Determine the [X, Y] coordinate at the center of the cell enclosing the given text.  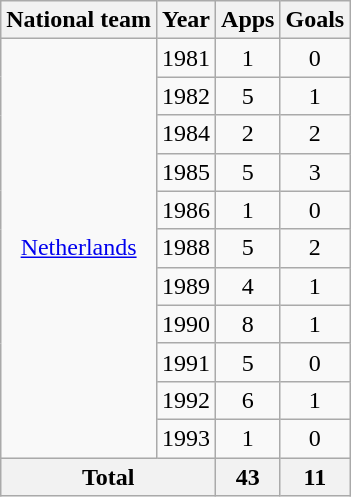
Goals [315, 20]
1986 [186, 210]
1992 [186, 400]
1990 [186, 324]
1981 [186, 58]
43 [248, 477]
Total [108, 477]
1985 [186, 172]
3 [315, 172]
11 [315, 477]
4 [248, 286]
1989 [186, 286]
Apps [248, 20]
National team [79, 20]
1993 [186, 438]
1991 [186, 362]
1982 [186, 96]
1984 [186, 134]
1988 [186, 248]
Year [186, 20]
8 [248, 324]
6 [248, 400]
Netherlands [79, 248]
